Pinpoint the cell where the given text exists, returning its [x, y] midpoint coordinate. 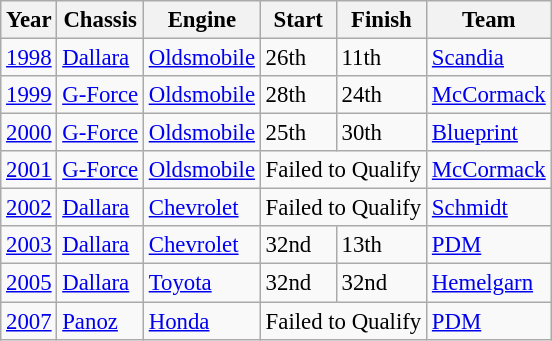
25th [298, 133]
Scandia [489, 58]
30th [381, 133]
11th [381, 58]
13th [381, 245]
2005 [29, 283]
24th [381, 95]
Hemelgarn [489, 283]
Honda [202, 321]
Schmidt [489, 208]
2001 [29, 170]
28th [298, 95]
2000 [29, 133]
Blueprint [489, 133]
1999 [29, 95]
2003 [29, 245]
1998 [29, 58]
Engine [202, 20]
Start [298, 20]
26th [298, 58]
Finish [381, 20]
Panoz [100, 321]
Year [29, 20]
Team [489, 20]
Toyota [202, 283]
2002 [29, 208]
2007 [29, 321]
Chassis [100, 20]
